For the text-containing cell, return its midpoint in [x, y] coordinate format. 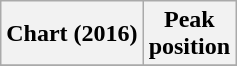
Peakposition [189, 34]
Chart (2016) [72, 34]
